Capture the cell that displays the provided text and extract its [x, y] central coordinate. 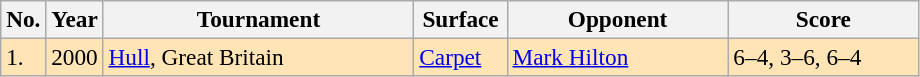
6–4, 3–6, 6–4 [824, 57]
Surface [460, 19]
1. [24, 57]
No. [24, 19]
2000 [74, 57]
Score [824, 19]
Hull, Great Britain [258, 57]
Mark Hilton [618, 57]
Year [74, 19]
Opponent [618, 19]
Carpet [460, 57]
Tournament [258, 19]
